Scan for the cell matching the given text and deliver its (x, y) coordinate at center. 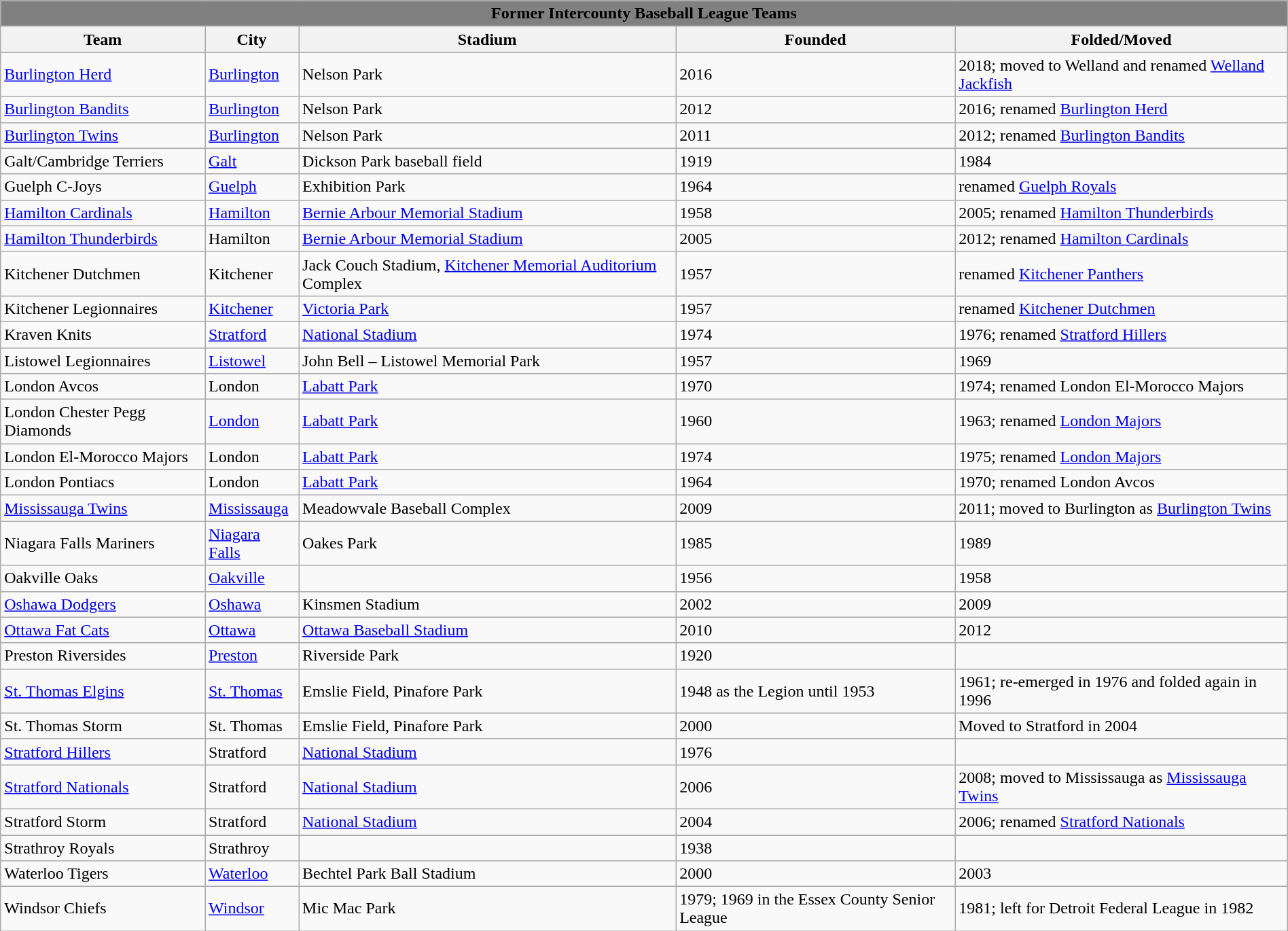
Riverside Park (488, 656)
1975; renamed London Majors (1121, 457)
Former Intercounty Baseball League Teams (644, 14)
Mississauga Twins (103, 508)
Mississauga (252, 508)
1970 (815, 387)
Kitchener Legionnaires (103, 309)
Hamilton Thunderbirds (103, 239)
1979; 1969 in the Essex County Senior League (815, 909)
Listowel Legionnaires (103, 361)
Exhibition Park (488, 187)
2011 (815, 135)
Niagara Falls Mariners (103, 544)
Folded/Moved (1121, 39)
Bechtel Park Ball Stadium (488, 874)
Ottawa Fat Cats (103, 630)
Stadium (488, 39)
1961; re-emerged in 1976 and folded again in 1996 (1121, 690)
1920 (815, 656)
Oshawa Dodgers (103, 604)
2016; renamed Burlington Herd (1121, 109)
2018; moved to Welland and renamed Welland Jackfish (1121, 75)
1989 (1121, 544)
Waterloo (252, 874)
2012; renamed Hamilton Cardinals (1121, 239)
Kraven Knits (103, 334)
1938 (815, 847)
St. Thomas Storm (103, 726)
St. Thomas Elgins (103, 690)
1985 (815, 544)
1963; renamed London Majors (1121, 421)
Mic Mac Park (488, 909)
Hamilton Cardinals (103, 213)
2005 (815, 239)
2005; renamed Hamilton Thunderbirds (1121, 213)
Preston Riversides (103, 656)
London Chester Pegg Diamonds (103, 421)
London Pontiacs (103, 482)
Stratford Hillers (103, 752)
Strathroy (252, 847)
Moved to Stratford in 2004 (1121, 726)
Niagara Falls (252, 544)
Ottawa (252, 630)
Guelph C-Joys (103, 187)
2016 (815, 75)
2006 (815, 787)
2006; renamed Stratford Nationals (1121, 822)
Burlington Herd (103, 75)
Burlington Bandits (103, 109)
1981; left for Detroit Federal League in 1982 (1121, 909)
Stratford Storm (103, 822)
1919 (815, 161)
John Bell – Listowel Memorial Park (488, 361)
2011; moved to Burlington as Burlington Twins (1121, 508)
renamed Kitchener Panthers (1121, 273)
Strathroy Royals (103, 847)
London El-Morocco Majors (103, 457)
Windsor (252, 909)
Kitchener Dutchmen (103, 273)
Waterloo Tigers (103, 874)
Oakville Oaks (103, 578)
1976 (815, 752)
renamed Kitchener Dutchmen (1121, 309)
1960 (815, 421)
1956 (815, 578)
1948 as the Legion until 1953 (815, 690)
Oshawa (252, 604)
1976; renamed Stratford Hillers (1121, 334)
Galt/Cambridge Terriers (103, 161)
Dickson Park baseball field (488, 161)
1969 (1121, 361)
2008; moved to Mississauga as Mississauga Twins (1121, 787)
Victoria Park (488, 309)
Windsor Chiefs (103, 909)
2002 (815, 604)
Jack Couch Stadium, Kitchener Memorial Auditorium Complex (488, 273)
Ottawa Baseball Stadium (488, 630)
renamed Guelph Royals (1121, 187)
1970; renamed London Avcos (1121, 482)
Kinsmen Stadium (488, 604)
Founded (815, 39)
2012; renamed Burlington Bandits (1121, 135)
Oakes Park (488, 544)
2003 (1121, 874)
1974; renamed London El-Morocco Majors (1121, 387)
Burlington Twins (103, 135)
London Avcos (103, 387)
Guelph (252, 187)
2004 (815, 822)
Preston (252, 656)
Team (103, 39)
2010 (815, 630)
City (252, 39)
Oakville (252, 578)
Meadowvale Baseball Complex (488, 508)
Stratford Nationals (103, 787)
1984 (1121, 161)
Listowel (252, 361)
Galt (252, 161)
